For the text-containing cell, return its midpoint in [x, y] coordinate format. 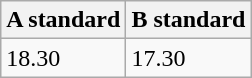
B standard [188, 20]
18.30 [64, 58]
17.30 [188, 58]
A standard [64, 20]
